Output the [x, y] coordinate of the center of the cell containing the given text.  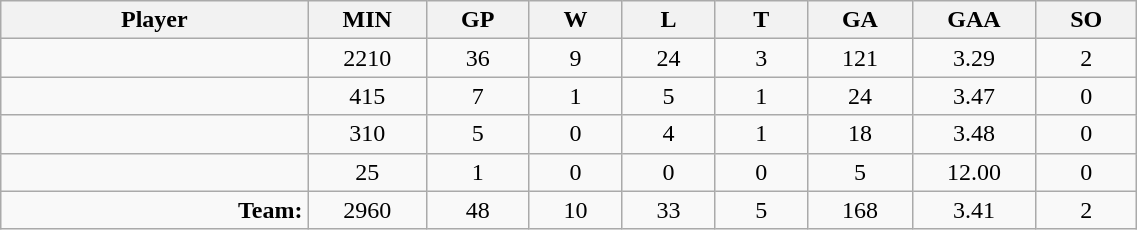
3.29 [974, 58]
Player [154, 20]
18 [860, 134]
7 [477, 96]
GAA [974, 20]
12.00 [974, 172]
48 [477, 210]
Team: [154, 210]
310 [367, 134]
9 [576, 58]
SO [1086, 20]
10 [576, 210]
L [668, 20]
GA [860, 20]
33 [668, 210]
3.48 [974, 134]
36 [477, 58]
121 [860, 58]
3.47 [974, 96]
GP [477, 20]
T [761, 20]
25 [367, 172]
MIN [367, 20]
415 [367, 96]
W [576, 20]
2210 [367, 58]
168 [860, 210]
4 [668, 134]
3.41 [974, 210]
3 [761, 58]
2960 [367, 210]
